Pinpoint the cell where the given text exists, returning its (x, y) midpoint coordinate. 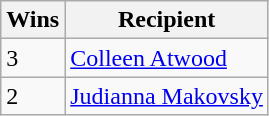
Wins (33, 20)
Colleen Atwood (167, 58)
3 (33, 58)
Recipient (167, 20)
2 (33, 96)
Judianna Makovsky (167, 96)
